Identify which cell holds the provided text, then report its [x, y] central coordinate. 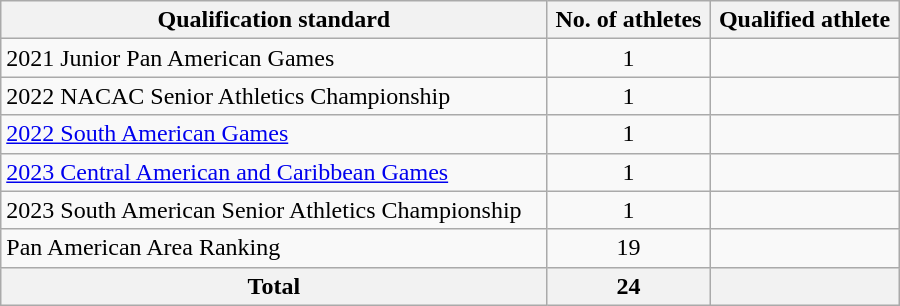
2023 Central American and Caribbean Games [274, 172]
2022 NACAC Senior Athletics Championship [274, 96]
2021 Junior Pan American Games [274, 58]
19 [628, 248]
2023 South American Senior Athletics Championship [274, 210]
Qualification standard [274, 20]
Total [274, 286]
24 [628, 286]
Qualified athlete [804, 20]
Pan American Area Ranking [274, 248]
2022 South American Games [274, 134]
No. of athletes [628, 20]
